Determine the (X, Y) coordinate at the center of the cell enclosing the given text.  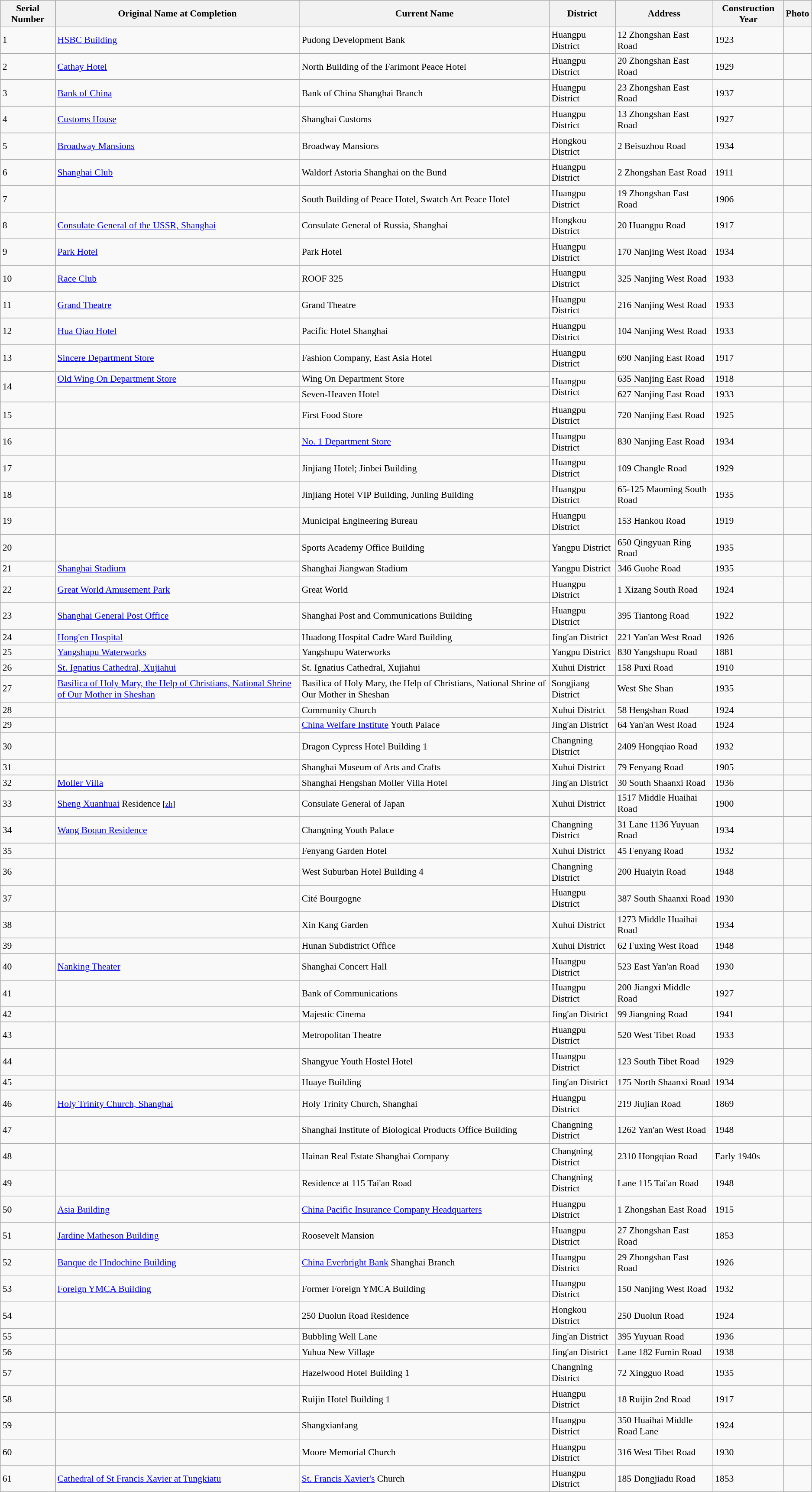
2310 Hongqiao Road (664, 1157)
720 Nanjing East Road (664, 415)
Shanghai Jiangwan Stadium (424, 569)
635 Nanjing East Road (664, 379)
St. Francis Xavier's Church (424, 1479)
Ruijin Hotel Building 1 (424, 1399)
4 (28, 120)
31 (28, 767)
Former Foreign YMCA Building (424, 1289)
Original Name at Completion (178, 14)
316 West Tibet Road (664, 1452)
250 Duolun Road Residence (424, 1315)
Pudong Development Bank (424, 40)
19 Zhongshan East Road (664, 199)
2 (28, 67)
Shangyue Youth Hostel Hotel (424, 1061)
690 Nanjing East Road (664, 358)
Asia Building (178, 1210)
1900 (748, 803)
9 (28, 252)
1881 (748, 652)
Community Church (424, 710)
350 Huaihai Middle Road Lane (664, 1426)
17 (28, 468)
53 (28, 1289)
55 (28, 1336)
28 (28, 710)
29 Zhongshan East Road (664, 1262)
23 (28, 616)
47 (28, 1130)
Shanghai Museum of Arts and Crafts (424, 767)
7 (28, 199)
Hunan Subdistrict Office (424, 946)
346 Guohe Road (664, 569)
42 (28, 1015)
14 (28, 386)
51 (28, 1236)
30 South Shaanxi Road (664, 783)
830 Yangshupu Road (664, 652)
79 Fenyang Road (664, 767)
57 (28, 1372)
15 (28, 415)
23 Zhongshan East Road (664, 94)
Shanghai Institute of Biological Products Office Building (424, 1130)
South Building of Peace Hotel, Swatch Art Peace Hotel (424, 199)
Great World Amusement Park (178, 590)
Moller Villa (178, 783)
Dragon Cypress Hotel Building 1 (424, 746)
43 (28, 1035)
49 (28, 1183)
1941 (748, 1015)
61 (28, 1479)
30 (28, 746)
37 (28, 898)
1273 Middle Huaihai Road (664, 925)
Consulate General of Russia, Shanghai (424, 225)
175 North Shaanxi Road (664, 1083)
Customs House (178, 120)
325 Nanjing West Road (664, 278)
60 (28, 1452)
1 Zhongshan East Road (664, 1210)
13 Zhongshan East Road (664, 120)
Majestic Cinema (424, 1015)
58 (28, 1399)
48 (28, 1157)
32 (28, 783)
387 South Shaanxi Road (664, 898)
Cathay Hotel (178, 67)
Banque de l'Indochine Building (178, 1262)
31 Lane 1136 Yuyuan Road (664, 830)
Foreign YMCA Building (178, 1289)
24 (28, 637)
Residence at 115 Tai'an Road (424, 1183)
18 (28, 495)
Bank of China (178, 94)
830 Nanjing East Road (664, 442)
Bank of China Shanghai Branch (424, 94)
1918 (748, 379)
Nanking Theater (178, 967)
Jinjiang Hotel; Jinbei Building (424, 468)
Shanghai General Post Office (178, 616)
1938 (748, 1352)
Sports Academy Office Building (424, 548)
158 Puxi Road (664, 668)
52 (28, 1262)
Yuhua New Village (424, 1352)
27 (28, 689)
Lane 182 Fumin Road (664, 1352)
8 (28, 225)
West Suburban Hotel Building 4 (424, 872)
153 Hankou Road (664, 522)
216 Nanjing West Road (664, 305)
109 Changle Road (664, 468)
250 Duolun Road (664, 1315)
45 (28, 1083)
56 (28, 1352)
395 Yuyuan Road (664, 1336)
China Welfare Institute Youth Palace (424, 725)
Hazelwood Hotel Building 1 (424, 1372)
6 (28, 172)
Consulate General of the USSR, Shanghai (178, 225)
1915 (748, 1210)
104 Nanjing West Road (664, 332)
Serial Number (28, 14)
523 East Yan'an Road (664, 967)
64 Yan'an West Road (664, 725)
2409 Hongqiao Road (664, 746)
Shanghai Hengshan Moller Villa Hotel (424, 783)
Jinjiang Hotel VIP Building, Junling Building (424, 495)
44 (28, 1061)
33 (28, 803)
Metropolitan Theatre (424, 1035)
Fashion Company, East Asia Hotel (424, 358)
Shanghai Post and Communications Building (424, 616)
12 Zhongshan East Road (664, 40)
219 Jiujian Road (664, 1104)
Lane 115 Tai'an Road (664, 1183)
Shanghai Club (178, 172)
34 (28, 830)
Shanghai Customs (424, 120)
1262 Yan'an West Road (664, 1130)
Cité Bourgogne (424, 898)
Sincere Department Store (178, 358)
Songjiang District (582, 689)
Shangxianfang (424, 1426)
Bubbling Well Lane (424, 1336)
Hainan Real Estate Shanghai Company (424, 1157)
1869 (748, 1104)
Cathedral of St Francis Xavier at Tungkiatu (178, 1479)
Huadong Hospital Cadre Ward Building (424, 637)
1905 (748, 767)
10 (28, 278)
35 (28, 851)
Jardine Matheson Building (178, 1236)
19 (28, 522)
ROOF 325 (424, 278)
20 Huangpu Road (664, 225)
1925 (748, 415)
36 (28, 872)
1923 (748, 40)
46 (28, 1104)
22 (28, 590)
2 Zhongshan East Road (664, 172)
Old Wing On Department Store (178, 379)
16 (28, 442)
Race Club (178, 278)
Sheng Xuanhuai Residence [zh] (178, 803)
Xin Kang Garden (424, 925)
123 South Tibet Road (664, 1061)
200 Jiangxi Middle Road (664, 993)
185 Dongjiadu Road (664, 1479)
59 (28, 1426)
Hua Qiao Hotel (178, 332)
Huaye Building (424, 1083)
627 Nanjing East Road (664, 395)
Wang Boqun Residence (178, 830)
2 Beisuzhou Road (664, 146)
20 Zhongshan East Road (664, 67)
1910 (748, 668)
3 (28, 94)
58 Hengshan Road (664, 710)
1517 Middle Huaihai Road (664, 803)
No. 1 Department Store (424, 442)
65-125 Maoming South Road (664, 495)
Seven-Heaven Hotel (424, 395)
38 (28, 925)
Great World (424, 590)
Address (664, 14)
North Building of the Farimont Peace Hotel (424, 67)
Bank of Communications (424, 993)
150 Nanjing West Road (664, 1289)
13 (28, 358)
Shanghai Stadium (178, 569)
26 (28, 668)
200 Huaiyin Road (664, 872)
Shanghai Concert Hall (424, 967)
China Everbright Bank Shanghai Branch (424, 1262)
Fenyang Garden Hotel (424, 851)
12 (28, 332)
1937 (748, 94)
29 (28, 725)
11 (28, 305)
Photo (797, 14)
Wing On Department Store (424, 379)
Changning Youth Palace (424, 830)
21 (28, 569)
45 Fenyang Road (664, 851)
5 (28, 146)
Roosevelt Mansion (424, 1236)
72 Xingguo Road (664, 1372)
62 Fuxing West Road (664, 946)
27 Zhongshan East Road (664, 1236)
41 (28, 993)
25 (28, 652)
54 (28, 1315)
18 Ruijin 2nd Road (664, 1399)
1906 (748, 199)
Consulate General of Japan (424, 803)
Waldorf Astoria Shanghai on the Bund (424, 172)
Current Name (424, 14)
Construction Year (748, 14)
West She Shan (664, 689)
1 (28, 40)
First Food Store (424, 415)
Hong'en Hospital (178, 637)
650 Qingyuan Ring Road (664, 548)
China Pacific Insurance Company Headquarters (424, 1210)
Pacific Hotel Shanghai (424, 332)
1911 (748, 172)
20 (28, 548)
Moore Memorial Church (424, 1452)
520 West Tibet Road (664, 1035)
50 (28, 1210)
221 Yan'an West Road (664, 637)
Early 1940s (748, 1157)
1 Xizang South Road (664, 590)
395 Tiantong Road (664, 616)
1919 (748, 522)
40 (28, 967)
99 Jiangning Road (664, 1015)
HSBC Building (178, 40)
1922 (748, 616)
District (582, 14)
170 Nanjing West Road (664, 252)
39 (28, 946)
Municipal Engineering Bureau (424, 522)
